For the text-containing cell, return its midpoint in [X, Y] coordinate format. 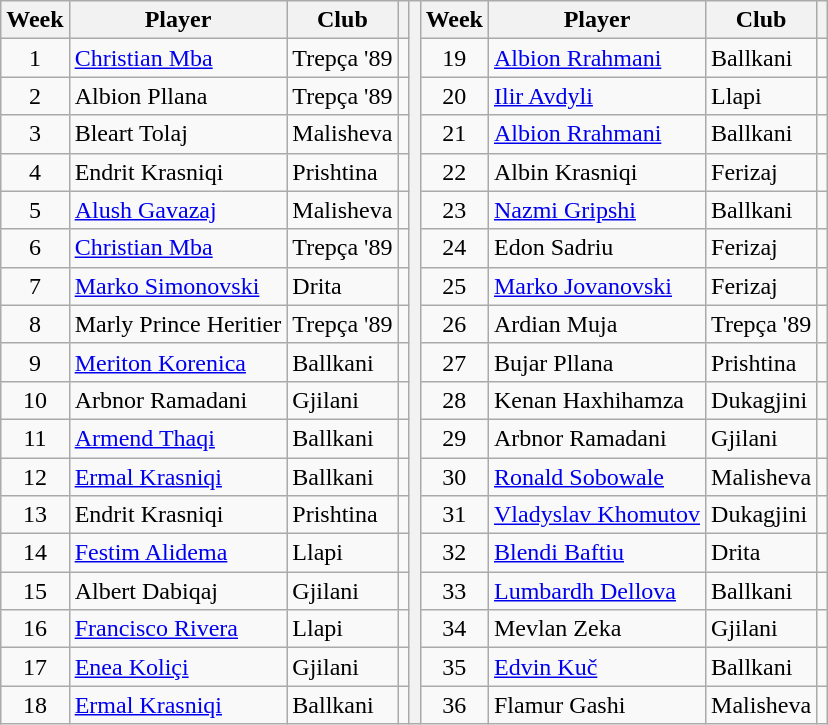
17 [35, 667]
Ronald Sobowale [596, 477]
27 [454, 362]
Bujar Pllana [596, 362]
19 [454, 58]
35 [454, 667]
Ardian Muja [596, 324]
Meriton Korenica [178, 362]
Flamur Gashi [596, 705]
Marko Simonovski [178, 286]
11 [35, 438]
23 [454, 210]
6 [35, 248]
15 [35, 591]
22 [454, 172]
25 [454, 286]
Lumbardh Dellova [596, 591]
Edon Sadriu [596, 248]
Kenan Haxhihamza [596, 400]
Vladyslav Khomutov [596, 515]
8 [35, 324]
Blendi Baftiu [596, 553]
2 [35, 96]
Nazmi Gripshi [596, 210]
26 [454, 324]
10 [35, 400]
36 [454, 705]
30 [454, 477]
34 [454, 629]
29 [454, 438]
13 [35, 515]
9 [35, 362]
16 [35, 629]
5 [35, 210]
Ilir Avdyli [596, 96]
Mevlan Zeka [596, 629]
28 [454, 400]
4 [35, 172]
Enea Koliçi [178, 667]
18 [35, 705]
32 [454, 553]
24 [454, 248]
Marko Jovanovski [596, 286]
21 [454, 134]
33 [454, 591]
Bleart Tolaj [178, 134]
Marly Prince Heritier [178, 324]
12 [35, 477]
Albion Pllana [178, 96]
Alush Gavazaj [178, 210]
7 [35, 286]
Armend Thaqi [178, 438]
20 [454, 96]
14 [35, 553]
1 [35, 58]
Francisco Rivera [178, 629]
Albin Krasniqi [596, 172]
31 [454, 515]
Albert Dabiqaj [178, 591]
Festim Alidema [178, 553]
3 [35, 134]
Edvin Kuč [596, 667]
